Search for the cell housing the specified text and yield its (X, Y) center coordinate. 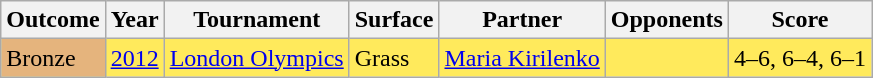
Grass (394, 58)
Score (800, 20)
Surface (394, 20)
Opponents (666, 20)
Partner (522, 20)
Year (134, 20)
Outcome (53, 20)
Bronze (53, 58)
London Olympics (256, 58)
4–6, 6–4, 6–1 (800, 58)
Maria Kirilenko (522, 58)
2012 (134, 58)
Tournament (256, 20)
